Detect which cell encompasses the target text, then output its (x, y) center coordinate. 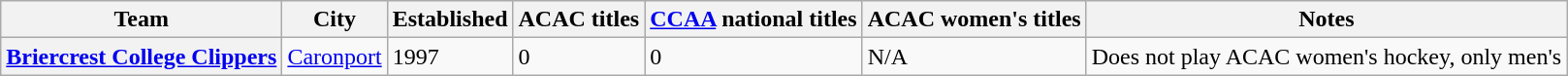
N/A (974, 57)
ACAC titles (579, 19)
1997 (450, 57)
Briercrest College Clippers (142, 57)
Notes (1327, 19)
Established (450, 19)
City (335, 19)
Caronport (335, 57)
ACAC women's titles (974, 19)
Does not play ACAC women's hockey, only men's (1327, 57)
CCAA national titles (753, 19)
Team (142, 19)
